Capture the cell that displays the provided text and extract its [X, Y] central coordinate. 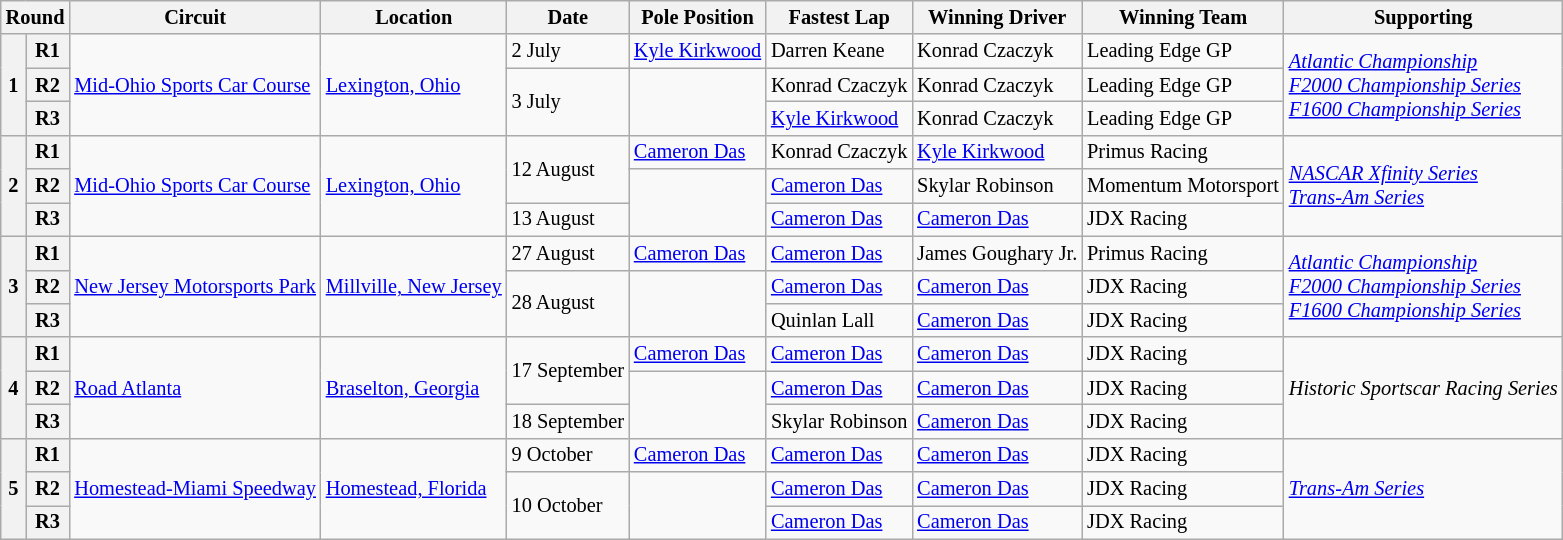
NASCAR Xfinity SeriesTrans-Am Series [1424, 186]
3 July [568, 102]
2 [14, 186]
Homestead-Miami Speedway [194, 488]
Homestead, Florida [414, 488]
12 August [568, 168]
3 [14, 286]
Darren Keane [839, 51]
Historic Sportscar Racing Series [1424, 388]
Round [36, 17]
Winning Team [1183, 17]
13 August [568, 219]
Fastest Lap [839, 17]
2 July [568, 51]
Pole Position [698, 17]
10 October [568, 506]
Millville, New Jersey [414, 286]
James Goughary Jr. [997, 253]
18 September [568, 421]
Momentum Motorsport [1183, 186]
Trans-Am Series [1424, 488]
Braselton, Georgia [414, 388]
4 [14, 388]
Circuit [194, 17]
Road Atlanta [194, 388]
9 October [568, 455]
New Jersey Motorsports Park [194, 286]
28 August [568, 304]
1 [14, 84]
27 August [568, 253]
Supporting [1424, 17]
5 [14, 488]
Winning Driver [997, 17]
17 September [568, 370]
Date [568, 17]
Quinlan Lall [839, 320]
Location [414, 17]
